Scan for the cell matching the given text and deliver its [X, Y] coordinate at center. 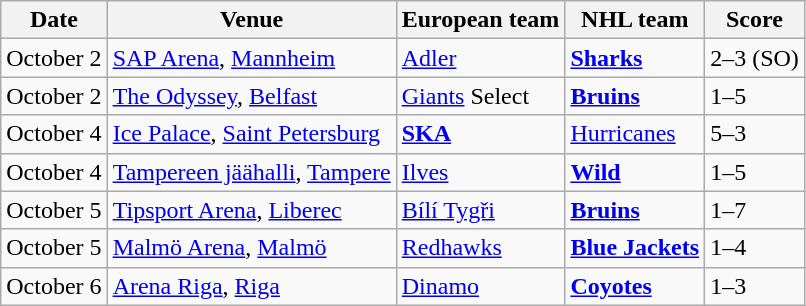
Tampereen jäähalli, Tampere [252, 172]
Sharks [635, 58]
Ice Palace, Saint Petersburg [252, 134]
Tipsport Arena, Liberec [252, 210]
Giants Select [480, 96]
Coyotes [635, 286]
Bílí Tygři [480, 210]
The Odyssey, Belfast [252, 96]
Dinamo [480, 286]
1–3 [755, 286]
5–3 [755, 134]
Malmö Arena, Malmö [252, 248]
Blue Jackets [635, 248]
SAP Arena, Mannheim [252, 58]
European team [480, 20]
Adler [480, 58]
1–4 [755, 248]
SKA [480, 134]
Date [54, 20]
Score [755, 20]
October 6 [54, 286]
Redhawks [480, 248]
Ilves [480, 172]
Arena Riga, Riga [252, 286]
Venue [252, 20]
Hurricanes [635, 134]
Wild [635, 172]
NHL team [635, 20]
1–7 [755, 210]
2–3 (SO) [755, 58]
